Scan for the cell matching the given text and deliver its [x, y] coordinate at center. 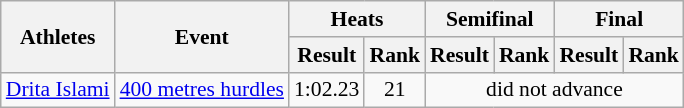
Semifinal [490, 19]
Drita Islami [58, 90]
Athletes [58, 36]
400 metres hurdles [202, 90]
did not advance [554, 90]
Event [202, 36]
Final [618, 19]
21 [394, 90]
Heats [357, 19]
1:02.23 [326, 90]
